Search for the cell housing the specified text and yield its (X, Y) center coordinate. 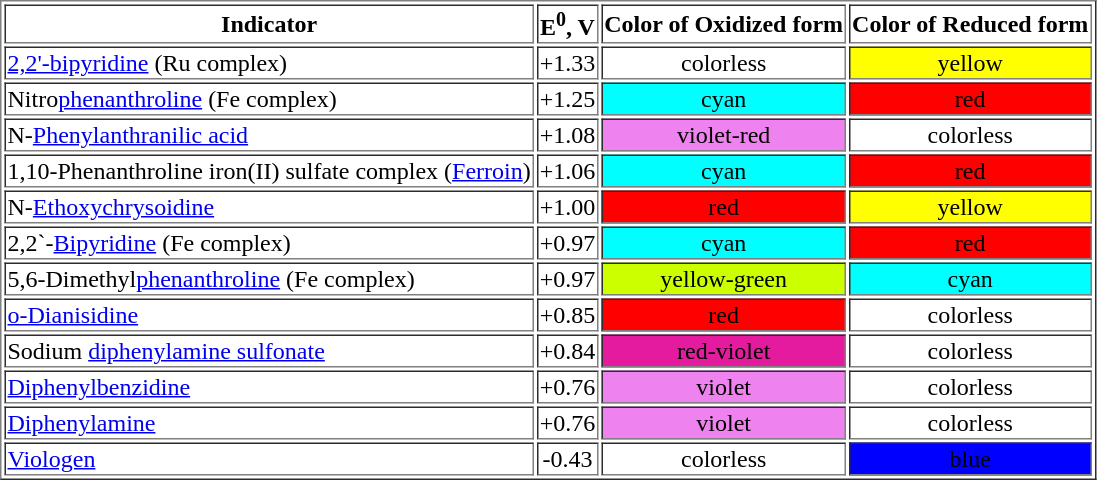
+1.25 (568, 100)
N-Ethoxychrysoidine (268, 208)
violet-red (724, 136)
+0.85 (568, 316)
E0, V (568, 24)
2,2`-Bipyridine (Fe complex) (268, 244)
Color of Reduced form (970, 24)
Indicator (268, 24)
5,6-Dimethylphenanthroline (Fe complex) (268, 280)
Diphenylamine (268, 424)
1,10-Phenanthroline iron(II) sulfate complex (Ferroin) (268, 172)
+1.06 (568, 172)
o-Dianisidine (268, 316)
+1.08 (568, 136)
2,2'-bipyridine (Ru complex) (268, 64)
-0.43 (568, 460)
+1.00 (568, 208)
Diphenylbenzidine (268, 388)
Color of Oxidized form (724, 24)
yellow-green (724, 280)
+1.33 (568, 64)
Viologen (268, 460)
red-violet (724, 352)
+0.84 (568, 352)
Sodium diphenylamine sulfonate (268, 352)
N-Phenylanthranilic acid (268, 136)
Nitrophenanthroline (Fe complex) (268, 100)
blue (970, 460)
